Locate the cell with the specified text and output its [x, y] center coordinate. 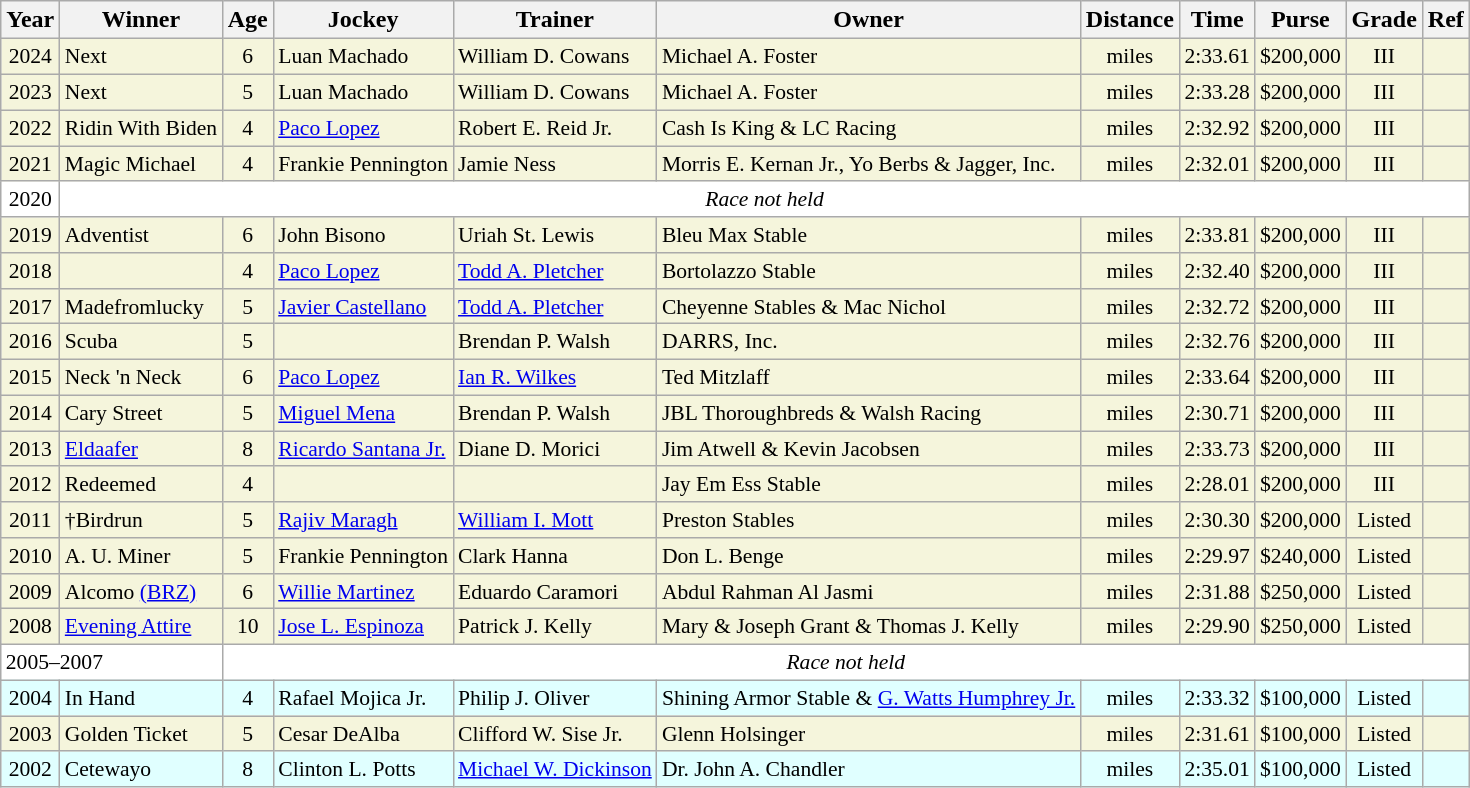
2009 [30, 591]
Purse [1300, 20]
Ted Mitzlaff [869, 377]
Adventist [141, 235]
Cash Is King & LC Racing [869, 128]
Jose L. Espinoza [363, 627]
2:33.81 [1216, 235]
2:32.01 [1216, 164]
†Birdrun [141, 520]
Ridin With Biden [141, 128]
Rafael Mojica Jr. [363, 698]
Cetewayo [141, 769]
DARRS, Inc. [869, 342]
Time [1216, 20]
Miguel Mena [363, 413]
2015 [30, 377]
Magic Michael [141, 164]
2005–2007 [112, 662]
2:30.71 [1216, 413]
Scuba [141, 342]
Year [30, 20]
2020 [30, 199]
Glenn Holsinger [869, 734]
Bleu Max Stable [869, 235]
Cary Street [141, 413]
Neck 'n Neck [141, 377]
Abdul Rahman Al Jasmi [869, 591]
Evening Attire [141, 627]
2:33.73 [1216, 449]
2:31.61 [1216, 734]
2:32.92 [1216, 128]
2002 [30, 769]
Owner [869, 20]
2017 [30, 306]
2008 [30, 627]
2016 [30, 342]
2:33.61 [1216, 57]
Diane D. Morici [555, 449]
Alcomo (BRZ) [141, 591]
2019 [30, 235]
2:31.88 [1216, 591]
2:33.32 [1216, 698]
Javier Castellano [363, 306]
2024 [30, 57]
Dr. John A. Chandler [869, 769]
Jay Em Ess Stable [869, 484]
2:28.01 [1216, 484]
Clark Hanna [555, 556]
2:29.90 [1216, 627]
Jockey [363, 20]
Cesar DeAlba [363, 734]
2004 [30, 698]
2010 [30, 556]
William I. Mott [555, 520]
Cheyenne Stables & Mac Nichol [869, 306]
2014 [30, 413]
Don L. Benge [869, 556]
2013 [30, 449]
2012 [30, 484]
Eduardo Caramori [555, 591]
Willie Martinez [363, 591]
Jim Atwell & Kevin Jacobsen [869, 449]
2:33.28 [1216, 92]
2011 [30, 520]
Madefromlucky [141, 306]
2:32.40 [1216, 271]
2:29.97 [1216, 556]
Ref [1446, 20]
Rajiv Maragh [363, 520]
Clifford W. Sise Jr. [555, 734]
Age [248, 20]
2:30.30 [1216, 520]
Winner [141, 20]
Trainer [555, 20]
2003 [30, 734]
Bortolazzo Stable [869, 271]
2:32.72 [1216, 306]
Ian R. Wilkes [555, 377]
Redeemed [141, 484]
Grade [1384, 20]
Shining Armor Stable & G. Watts Humphrey Jr. [869, 698]
Jamie Ness [555, 164]
10 [248, 627]
2018 [30, 271]
2021 [30, 164]
Michael W. Dickinson [555, 769]
Golden Ticket [141, 734]
A. U. Miner [141, 556]
2023 [30, 92]
$240,000 [1300, 556]
Eldaafer [141, 449]
2:35.01 [1216, 769]
In Hand [141, 698]
Morris E. Kernan Jr., Yo Berbs & Jagger, Inc. [869, 164]
Clinton L. Potts [363, 769]
Mary & Joseph Grant & Thomas J. Kelly [869, 627]
Patrick J. Kelly [555, 627]
JBL Thoroughbreds & Walsh Racing [869, 413]
Ricardo Santana Jr. [363, 449]
Distance [1130, 20]
2:32.76 [1216, 342]
Uriah St. Lewis [555, 235]
John Bisono [363, 235]
Philip J. Oliver [555, 698]
2022 [30, 128]
Robert E. Reid Jr. [555, 128]
2:33.64 [1216, 377]
Preston Stables [869, 520]
